Detect which cell encompasses the target text, then output its (x, y) center coordinate. 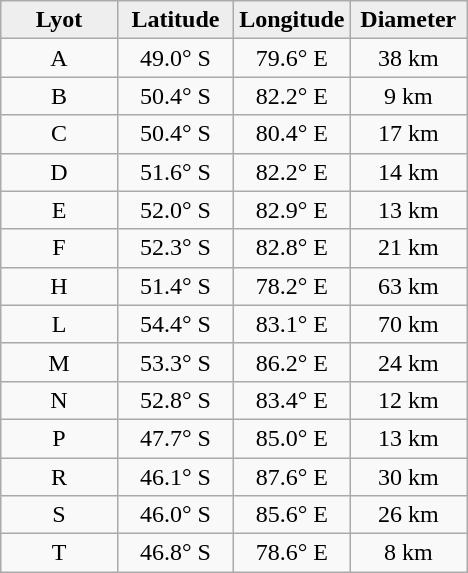
21 km (408, 248)
M (59, 362)
H (59, 286)
T (59, 553)
C (59, 134)
46.1° S (175, 477)
83.4° E (292, 400)
85.6° E (292, 515)
38 km (408, 58)
R (59, 477)
N (59, 400)
82.8° E (292, 248)
52.0° S (175, 210)
30 km (408, 477)
8 km (408, 553)
12 km (408, 400)
Longitude (292, 20)
83.1° E (292, 324)
26 km (408, 515)
17 km (408, 134)
80.4° E (292, 134)
52.8° S (175, 400)
L (59, 324)
Latitude (175, 20)
F (59, 248)
24 km (408, 362)
70 km (408, 324)
47.7° S (175, 438)
86.2° E (292, 362)
46.0° S (175, 515)
D (59, 172)
78.2° E (292, 286)
53.3° S (175, 362)
Lyot (59, 20)
87.6° E (292, 477)
S (59, 515)
82.9° E (292, 210)
51.6° S (175, 172)
49.0° S (175, 58)
79.6° E (292, 58)
B (59, 96)
E (59, 210)
46.8° S (175, 553)
54.4° S (175, 324)
Diameter (408, 20)
85.0° E (292, 438)
14 km (408, 172)
78.6° E (292, 553)
A (59, 58)
52.3° S (175, 248)
51.4° S (175, 286)
P (59, 438)
63 km (408, 286)
9 km (408, 96)
